Search for the cell housing the specified text and yield its [X, Y] center coordinate. 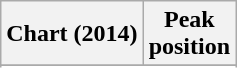
Chart (2014) [72, 34]
Peakposition [189, 34]
